Return the [x, y] coordinate for the center point of the cell that contains the specified text.  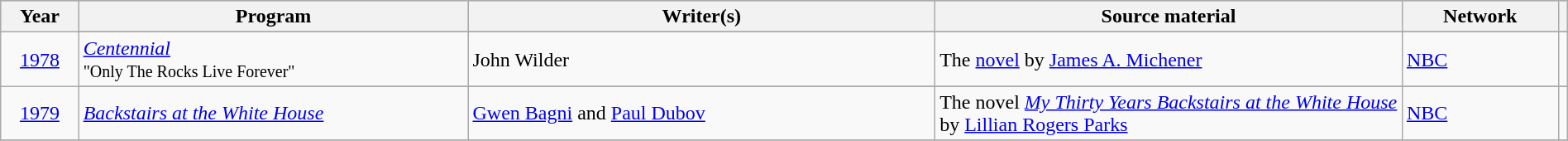
1978 [40, 60]
Gwen Bagni and Paul Dubov [701, 113]
John Wilder [701, 60]
Program [273, 17]
Year [40, 17]
The novel My Thirty Years Backstairs at the White House by Lillian Rogers Parks [1169, 113]
Writer(s) [701, 17]
The novel by James A. Michener [1169, 60]
1979 [40, 113]
Network [1480, 17]
Source material [1169, 17]
Backstairs at the White House [273, 113]
Centennial "Only The Rocks Live Forever" [273, 60]
